Scan for the cell matching the given text and deliver its (X, Y) coordinate at center. 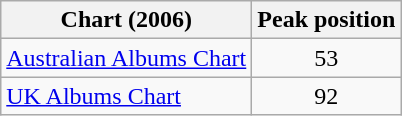
Australian Albums Chart (126, 58)
Peak position (326, 20)
53 (326, 58)
Chart (2006) (126, 20)
UK Albums Chart (126, 96)
92 (326, 96)
